Extract the (X, Y) coordinate from the center of the cell holding the provided text.  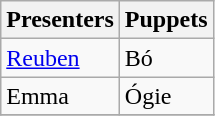
Ógie (166, 96)
Emma (60, 96)
Reuben (60, 58)
Bó (166, 58)
Presenters (60, 20)
Puppets (166, 20)
